Capture the cell that displays the provided text and extract its [X, Y] central coordinate. 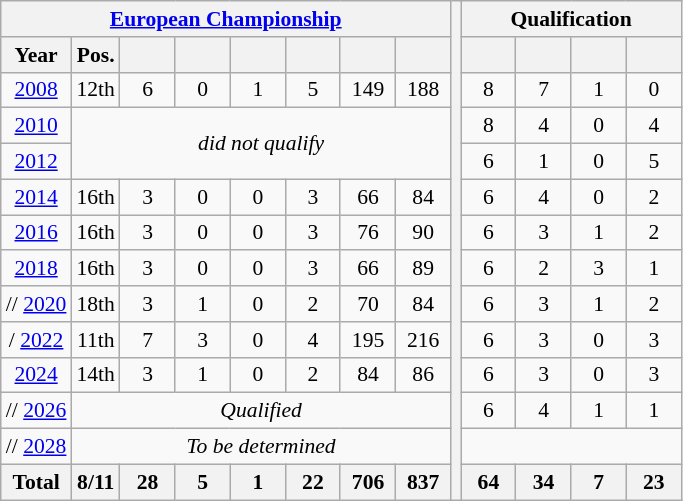
149 [368, 90]
23 [654, 482]
Year [36, 55]
14th [96, 375]
2016 [36, 233]
22 [312, 482]
706 [368, 482]
12th [96, 90]
Total [36, 482]
Qualified [260, 411]
8/11 [96, 482]
34 [544, 482]
89 [424, 269]
To be determined [260, 447]
2008 [36, 90]
2024 [36, 375]
90 [424, 233]
2018 [36, 269]
11th [96, 340]
/ 2022 [36, 340]
// 2028 [36, 447]
76 [368, 233]
Pos. [96, 55]
2012 [36, 162]
28 [148, 482]
188 [424, 90]
837 [424, 482]
216 [424, 340]
European Championship [226, 19]
86 [424, 375]
70 [368, 304]
2010 [36, 126]
Qualification [571, 19]
195 [368, 340]
64 [488, 482]
did not qualify [260, 144]
18th [96, 304]
// 2020 [36, 304]
2014 [36, 197]
// 2026 [36, 411]
